Provide the [X, Y] coordinate of the cell's center where the given text is located.  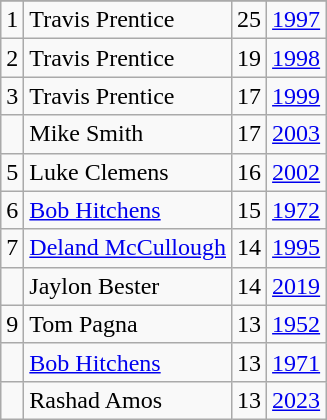
Luke Clemens [128, 172]
1952 [296, 324]
Mike Smith [128, 134]
16 [250, 172]
1997 [296, 20]
25 [250, 20]
1972 [296, 210]
2023 [296, 400]
Jaylon Bester [128, 286]
Rashad Amos [128, 400]
Deland McCullough [128, 248]
1999 [296, 96]
2019 [296, 286]
2 [12, 58]
2003 [296, 134]
Tom Pagna [128, 324]
1971 [296, 362]
5 [12, 172]
6 [12, 210]
7 [12, 248]
1998 [296, 58]
1995 [296, 248]
3 [12, 96]
19 [250, 58]
1 [12, 20]
15 [250, 210]
2002 [296, 172]
9 [12, 324]
